Provide the (x, y) coordinate of the cell's center where the given text is located.  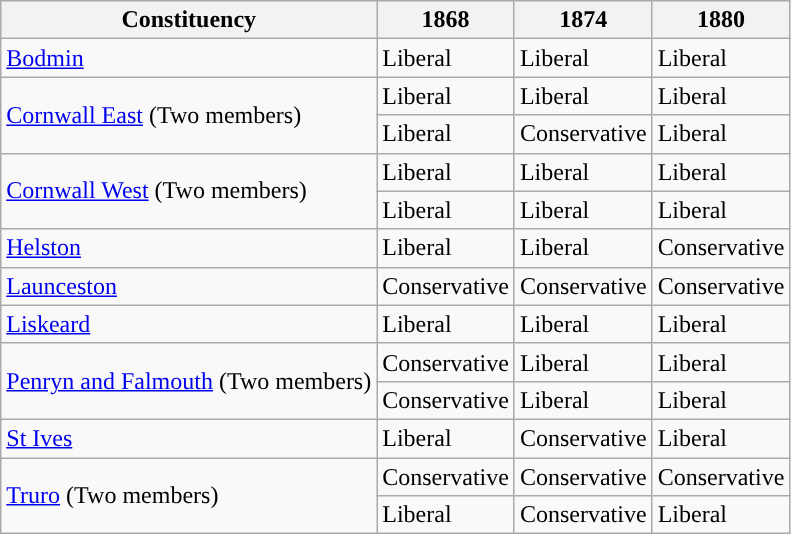
Cornwall West (Two members) (189, 191)
Penryn and Falmouth (Two members) (189, 381)
Constituency (189, 20)
1868 (446, 20)
Truro (Two members) (189, 496)
St Ives (189, 438)
Launceston (189, 286)
Helston (189, 248)
Cornwall East (Two members) (189, 115)
1880 (721, 20)
Liskeard (189, 324)
1874 (583, 20)
Bodmin (189, 58)
